From the cell containing the given text, extract its center point as (x, y) coordinate. 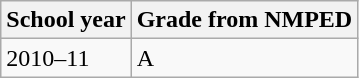
Grade from NMPED (244, 20)
School year (66, 20)
A (244, 58)
2010–11 (66, 58)
